Return the (x, y) coordinate for the center point of the cell that contains the specified text.  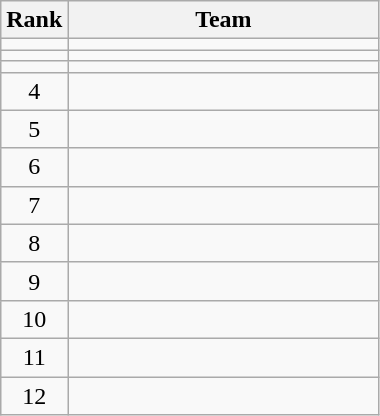
Team (224, 20)
10 (34, 319)
6 (34, 167)
Rank (34, 20)
5 (34, 129)
11 (34, 357)
4 (34, 91)
9 (34, 281)
7 (34, 205)
8 (34, 243)
12 (34, 395)
